Determine the (x, y) coordinate at the center of the cell enclosing the given text.  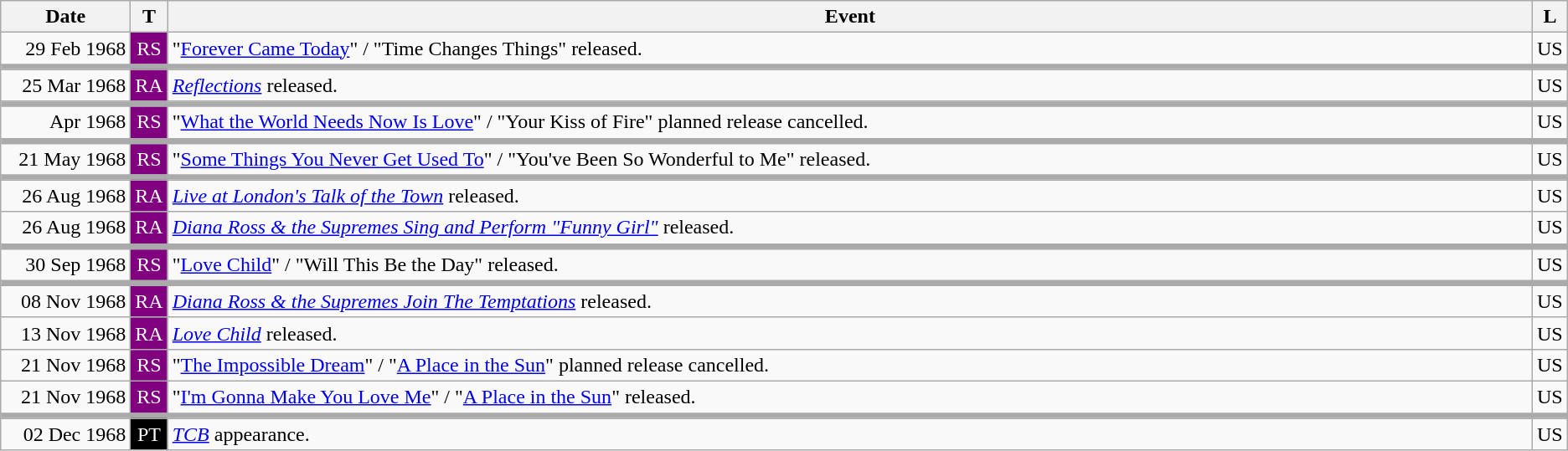
02 Dec 1968 (65, 434)
"I'm Gonna Make You Love Me" / "A Place in the Sun" released. (849, 397)
"Some Things You Never Get Used To" / "You've Been So Wonderful to Me" released. (849, 159)
25 Mar 1968 (65, 85)
30 Sep 1968 (65, 264)
"Forever Came Today" / "Time Changes Things" released. (849, 49)
Date (65, 17)
T (149, 17)
"Love Child" / "Will This Be the Day" released. (849, 264)
Event (849, 17)
13 Nov 1968 (65, 333)
Reflections released. (849, 85)
TCB appearance. (849, 434)
29 Feb 1968 (65, 49)
PT (149, 434)
Love Child released. (849, 333)
L (1550, 17)
Diana Ross & the Supremes Join The Temptations released. (849, 301)
Apr 1968 (65, 122)
08 Nov 1968 (65, 301)
Live at London's Talk of the Town released. (849, 196)
"The Impossible Dream" / "A Place in the Sun" planned release cancelled. (849, 365)
Diana Ross & the Supremes Sing and Perform "Funny Girl" released. (849, 228)
"What the World Needs Now Is Love" / "Your Kiss of Fire" planned release cancelled. (849, 122)
21 May 1968 (65, 159)
